Capture the cell that displays the provided text and extract its [x, y] central coordinate. 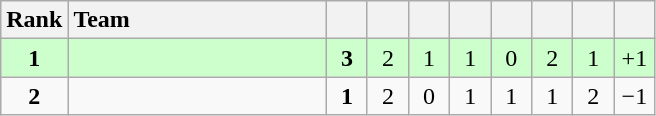
Rank [34, 20]
3 [346, 58]
+1 [634, 58]
−1 [634, 96]
Team [198, 20]
